Find where the given text appears and provide that cell's center as (X, Y) coordinate. 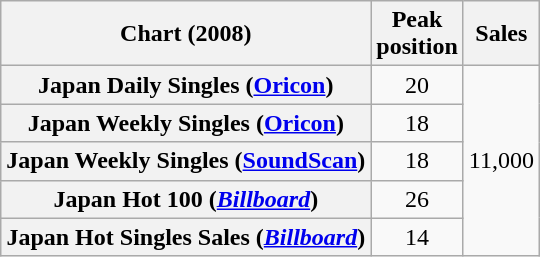
Peakposition (417, 34)
Chart (2008) (186, 34)
Japan Weekly Singles (SoundScan) (186, 161)
Japan Hot Singles Sales (Billboard) (186, 237)
Japan Weekly Singles (Oricon) (186, 123)
Japan Hot 100 (Billboard) (186, 199)
14 (417, 237)
11,000 (501, 161)
Sales (501, 34)
Japan Daily Singles (Oricon) (186, 85)
26 (417, 199)
20 (417, 85)
